Locate the cell with the specified text and output its (x, y) center coordinate. 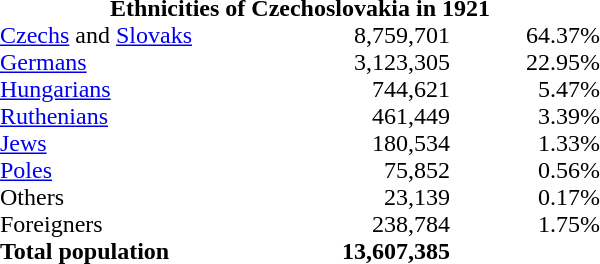
Foreigners (150, 224)
Czechs and Slovaks (150, 36)
3,123,305 (375, 62)
Poles (150, 170)
238,784 (375, 224)
1.75% (525, 224)
Ruthenians (150, 116)
8,759,701 (375, 36)
0.17% (525, 198)
75,852 (375, 170)
23,139 (375, 198)
180,534 (375, 144)
64.37% (525, 36)
Others (150, 198)
22.95% (525, 62)
461,449 (375, 116)
1.33% (525, 144)
Hungarians (150, 90)
Jews (150, 144)
3.39% (525, 116)
5.47% (525, 90)
744,621 (375, 90)
0.56% (525, 170)
Germans (150, 62)
